Identify which cell holds the provided text, then report its [X, Y] central coordinate. 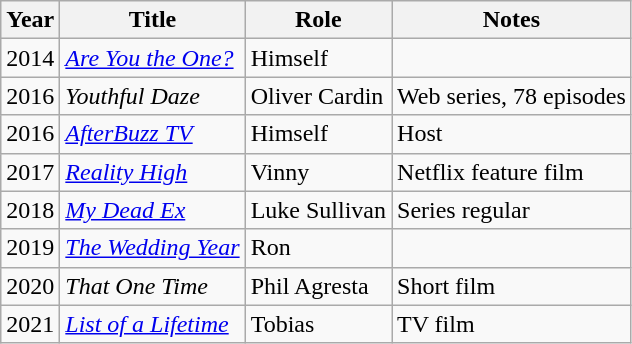
Luke Sullivan [318, 210]
Netflix feature film [512, 172]
Are You the One? [152, 58]
Notes [512, 20]
2018 [30, 210]
AfterBuzz TV [152, 134]
2017 [30, 172]
2020 [30, 286]
2021 [30, 324]
Year [30, 20]
Phil Agresta [318, 286]
My Dead Ex [152, 210]
TV film [512, 324]
Oliver Cardin [318, 96]
The Wedding Year [152, 248]
Short film [512, 286]
2019 [30, 248]
Vinny [318, 172]
Youthful Daze [152, 96]
Ron [318, 248]
Web series, 78 episodes [512, 96]
Role [318, 20]
Tobias [318, 324]
List of a Lifetime [152, 324]
Reality High [152, 172]
Title [152, 20]
Series regular [512, 210]
2014 [30, 58]
That One Time [152, 286]
Host [512, 134]
